Capture the cell that displays the provided text and extract its [X, Y] central coordinate. 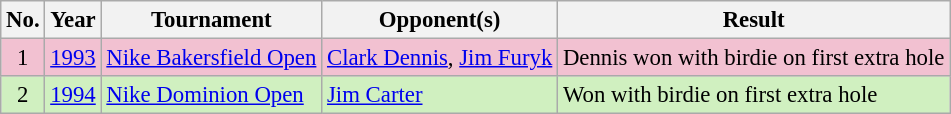
Result [754, 20]
1993 [73, 58]
No. [23, 20]
Tournament [212, 20]
2 [23, 95]
Nike Dominion Open [212, 95]
1994 [73, 95]
Opponent(s) [440, 20]
Nike Bakersfield Open [212, 58]
Clark Dennis, Jim Furyk [440, 58]
Year [73, 20]
Dennis won with birdie on first extra hole [754, 58]
1 [23, 58]
Jim Carter [440, 95]
Won with birdie on first extra hole [754, 95]
